Find where the given text appears and provide that cell's center as (x, y) coordinate. 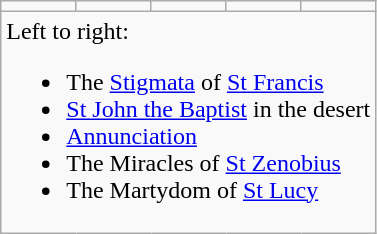
Left to right:The Stigmata of St FrancisSt John the Baptist in the desertAnnunciationThe Miracles of St ZenobiusThe Martydom of St Lucy (188, 122)
